Pinpoint the cell where the given text exists, returning its (x, y) midpoint coordinate. 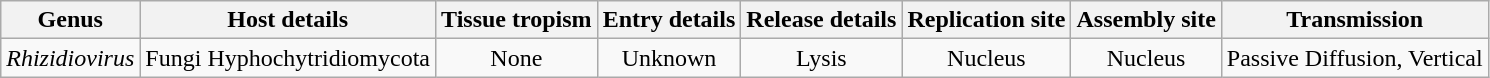
Host details (288, 20)
Assembly site (1146, 20)
Entry details (669, 20)
Rhizidiovirus (70, 58)
Genus (70, 20)
Release details (822, 20)
Transmission (1354, 20)
Passive Diffusion, Vertical (1354, 58)
Fungi Hyphochytridiomycota (288, 58)
Lysis (822, 58)
None (517, 58)
Tissue tropism (517, 20)
Unknown (669, 58)
Replication site (986, 20)
